Detect which cell encompasses the target text, then output its [x, y] center coordinate. 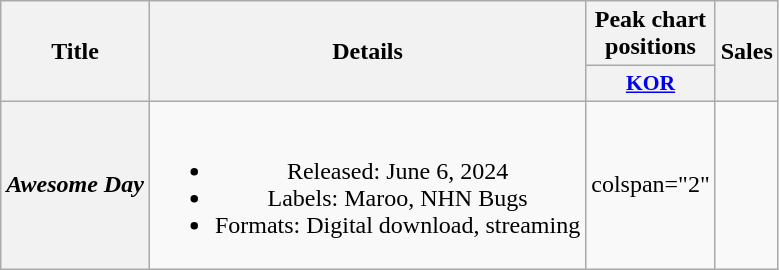
Sales [746, 52]
Released: June 6, 2024Labels: Maroo, NHN BugsFormats: Digital download, streaming [367, 184]
Details [367, 52]
KOR [651, 84]
Awesome Day [76, 184]
Peak chart positions [651, 34]
colspan="2" [651, 184]
Title [76, 52]
